Extract the (X, Y) coordinate from the center of the cell holding the provided text.  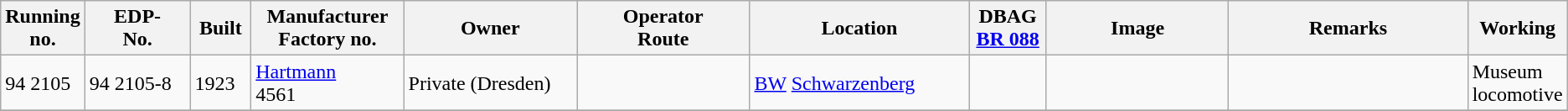
94 2105 (43, 82)
Working (1518, 29)
Remarks (1349, 29)
Hartmann4561 (328, 82)
94 2105-8 (137, 82)
Location (859, 29)
1923 (221, 82)
DBAGBR 088 (1008, 29)
BW Schwarzenberg (859, 82)
Owner (490, 29)
Built (221, 29)
Image (1137, 29)
Private (Dresden) (490, 82)
EDP-No. (137, 29)
Runningno. (43, 29)
ManufacturerFactory no. (328, 29)
Museum locomotive (1518, 82)
OperatorRoute (663, 29)
